Provide the (x, y) coordinate of the cell's center where the given text is located.  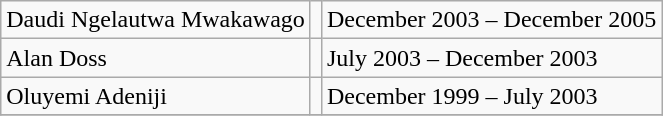
Alan Doss (156, 58)
Daudi Ngelautwa Mwakawago (156, 20)
December 2003 – December 2005 (491, 20)
December 1999 – July 2003 (491, 96)
Oluyemi Adeniji (156, 96)
July 2003 – December 2003 (491, 58)
